Extract the [x, y] coordinate from the center of the cell holding the provided text.  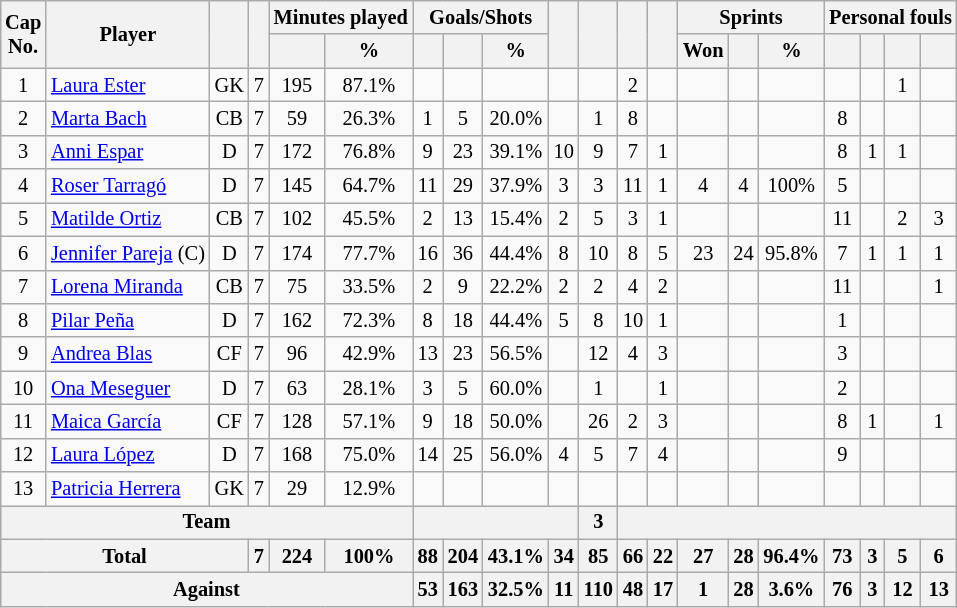
Minutes played [341, 17]
85 [598, 556]
42.9% [368, 354]
75.0% [368, 455]
45.5% [368, 219]
Anni Espar [128, 152]
43.1% [516, 556]
87.1% [368, 85]
Total [124, 556]
50.0% [516, 421]
26.3% [368, 118]
22.2% [516, 287]
12.9% [368, 489]
CapNo. [23, 34]
204 [463, 556]
96.4% [791, 556]
Roser Tarragó [128, 186]
66 [633, 556]
110 [598, 589]
Ona Meseguer [128, 388]
Laura Ester [128, 85]
48 [633, 589]
95.8% [791, 253]
56.5% [516, 354]
Sprints [751, 17]
96 [297, 354]
77.7% [368, 253]
22 [663, 556]
224 [297, 556]
26 [598, 421]
88 [428, 556]
Team [206, 522]
195 [297, 85]
16 [428, 253]
25 [463, 455]
75 [297, 287]
39.1% [516, 152]
Goals/Shots [481, 17]
168 [297, 455]
Patricia Herrera [128, 489]
Marta Bach [128, 118]
3.6% [791, 589]
Pilar Peña [128, 320]
Won [703, 51]
36 [463, 253]
72.3% [368, 320]
Lorena Miranda [128, 287]
60.0% [516, 388]
163 [463, 589]
172 [297, 152]
76.8% [368, 152]
145 [297, 186]
Matilde Ortiz [128, 219]
27 [703, 556]
Andrea Blas [128, 354]
53 [428, 589]
73 [842, 556]
33.5% [368, 287]
Maica García [128, 421]
Against [206, 589]
Laura López [128, 455]
24 [743, 253]
59 [297, 118]
57.1% [368, 421]
76 [842, 589]
Player [128, 34]
14 [428, 455]
34 [564, 556]
63 [297, 388]
Jennifer Pareja (C) [128, 253]
32.5% [516, 589]
128 [297, 421]
20.0% [516, 118]
Personal fouls [890, 17]
37.9% [516, 186]
162 [297, 320]
174 [297, 253]
28.1% [368, 388]
102 [297, 219]
17 [663, 589]
15.4% [516, 219]
56.0% [516, 455]
64.7% [368, 186]
